Locate the cell with the specified text and output its [x, y] center coordinate. 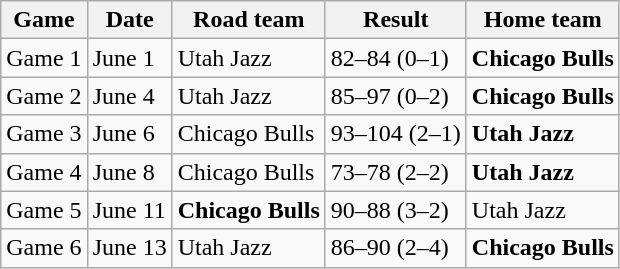
Road team [248, 20]
73–78 (2–2) [396, 172]
June 8 [130, 172]
Game [44, 20]
90–88 (3–2) [396, 210]
June 1 [130, 58]
86–90 (2–4) [396, 248]
Game 2 [44, 96]
Game 5 [44, 210]
93–104 (2–1) [396, 134]
Home team [542, 20]
June 13 [130, 248]
June 11 [130, 210]
82–84 (0–1) [396, 58]
Game 4 [44, 172]
June 4 [130, 96]
June 6 [130, 134]
Game 1 [44, 58]
85–97 (0–2) [396, 96]
Date [130, 20]
Result [396, 20]
Game 6 [44, 248]
Game 3 [44, 134]
